Search for the cell housing the specified text and yield its (X, Y) center coordinate. 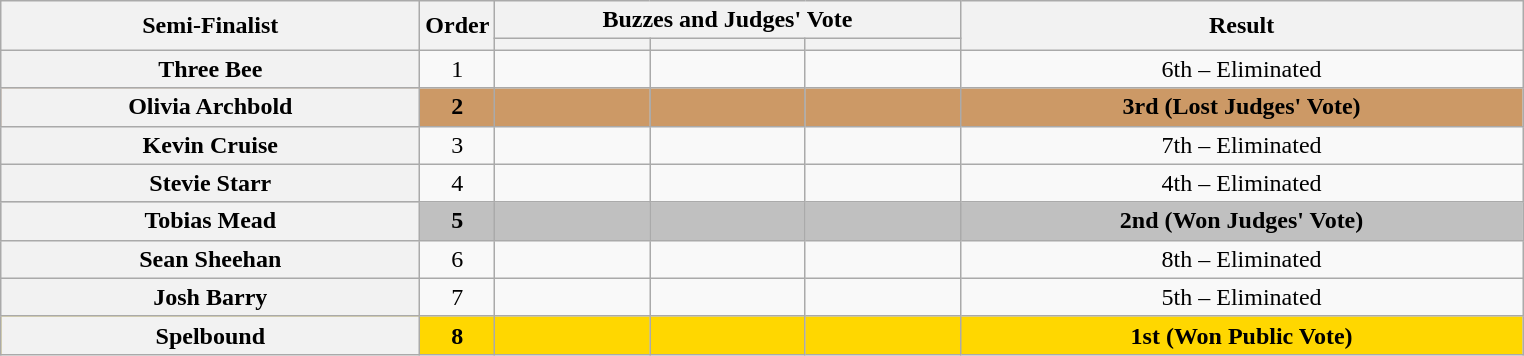
2nd (Won Judges' Vote) (1242, 221)
8th – Eliminated (1242, 259)
6 (458, 259)
5 (458, 221)
7 (458, 297)
Three Bee (210, 69)
7th – Eliminated (1242, 145)
8 (458, 335)
Buzzes and Judges' Vote (728, 20)
Kevin Cruise (210, 145)
1 (458, 69)
4th – Eliminated (1242, 183)
4 (458, 183)
Semi-Finalist (210, 26)
6th – Eliminated (1242, 69)
5th – Eliminated (1242, 297)
Order (458, 26)
3 (458, 145)
Stevie Starr (210, 183)
Josh Barry (210, 297)
Tobias Mead (210, 221)
2 (458, 107)
3rd (Lost Judges' Vote) (1242, 107)
Olivia Archbold (210, 107)
Result (1242, 26)
Spelbound (210, 335)
1st (Won Public Vote) (1242, 335)
Sean Sheehan (210, 259)
